Find where the given text appears and provide that cell's center as [x, y] coordinate. 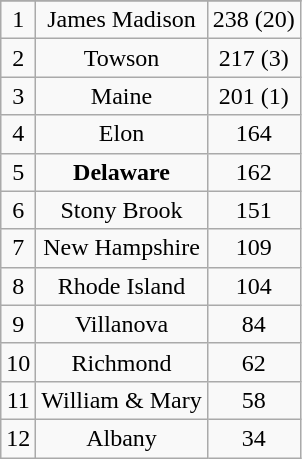
238 (20) [254, 20]
Albany [122, 438]
Towson [122, 58]
11 [18, 400]
2 [18, 58]
Maine [122, 96]
Elon [122, 134]
164 [254, 134]
Rhode Island [122, 286]
34 [254, 438]
William & Mary [122, 400]
Richmond [122, 362]
New Hampshire [122, 248]
3 [18, 96]
5 [18, 172]
162 [254, 172]
Stony Brook [122, 210]
8 [18, 286]
201 (1) [254, 96]
7 [18, 248]
1 [18, 20]
84 [254, 324]
217 (3) [254, 58]
James Madison [122, 20]
109 [254, 248]
104 [254, 286]
9 [18, 324]
12 [18, 438]
10 [18, 362]
58 [254, 400]
151 [254, 210]
62 [254, 362]
Villanova [122, 324]
4 [18, 134]
6 [18, 210]
Delaware [122, 172]
